For the text-containing cell, return its midpoint in [x, y] coordinate format. 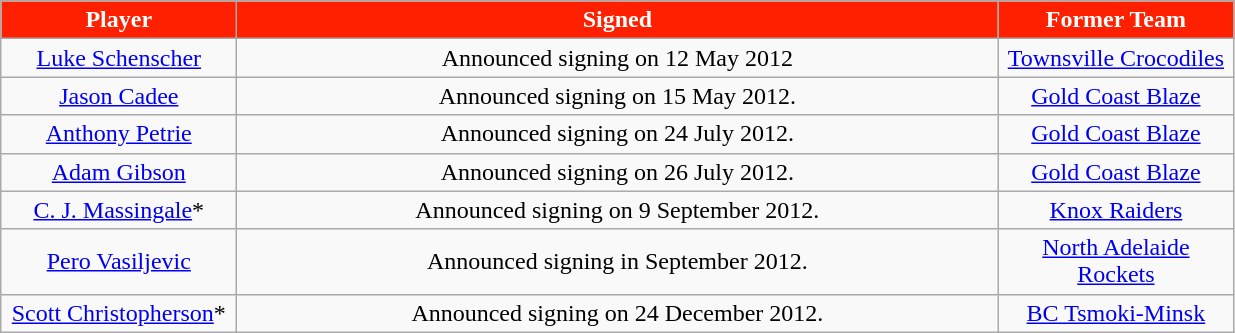
Former Team [1116, 20]
Player [119, 20]
Announced signing on 12 May 2012 [618, 58]
Signed [618, 20]
North Adelaide Rockets [1116, 262]
BC Tsmoki-Minsk [1116, 313]
Announced signing in September 2012. [618, 262]
Adam Gibson [119, 172]
Announced signing on 24 July 2012. [618, 134]
Announced signing on 15 May 2012. [618, 96]
Announced signing on 26 July 2012. [618, 172]
Jason Cadee [119, 96]
Pero Vasiljevic [119, 262]
Scott Christopherson* [119, 313]
Anthony Petrie [119, 134]
C. J. Massingale* [119, 210]
Luke Schenscher [119, 58]
Announced signing on 24 December 2012. [618, 313]
Knox Raiders [1116, 210]
Announced signing on 9 September 2012. [618, 210]
Townsville Crocodiles [1116, 58]
